Return (X, Y) of the center of cell containing provided text 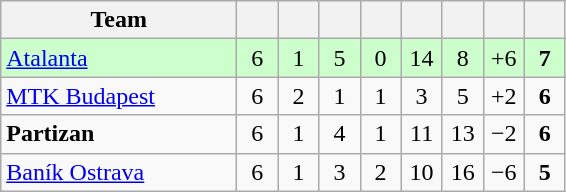
MTK Budapest (119, 96)
16 (462, 172)
10 (422, 172)
8 (462, 58)
Partizan (119, 134)
Team (119, 20)
13 (462, 134)
14 (422, 58)
+6 (504, 58)
−2 (504, 134)
+2 (504, 96)
Baník Ostrava (119, 172)
7 (544, 58)
11 (422, 134)
−6 (504, 172)
4 (340, 134)
Atalanta (119, 58)
0 (380, 58)
